Output the [x, y] coordinate of the center of the cell containing the given text.  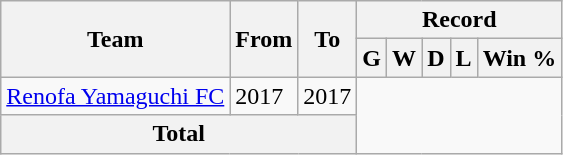
Record [460, 20]
L [464, 58]
G [372, 58]
W [404, 58]
Total [179, 134]
Renofa Yamaguchi FC [116, 96]
Team [116, 39]
Win % [520, 58]
From [264, 39]
To [328, 39]
D [436, 58]
